Determine the (x, y) coordinate at the center of the cell enclosing the given text.  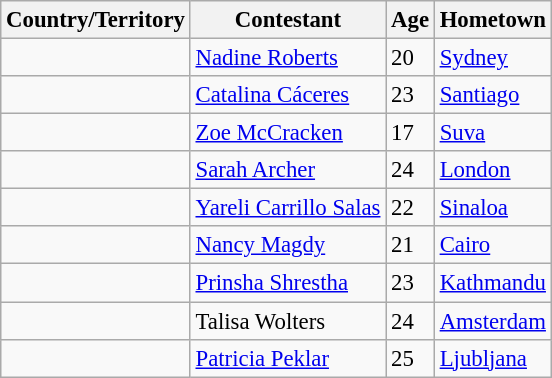
25 (410, 358)
Santiago (492, 95)
Cairo (492, 245)
17 (410, 133)
Yareli Carrillo Salas (288, 208)
Ljubljana (492, 358)
Hometown (492, 20)
London (492, 170)
20 (410, 58)
Sarah Archer (288, 170)
Kathmandu (492, 283)
Catalina Cáceres (288, 95)
Zoe McCracken (288, 133)
Nancy Magdy (288, 245)
Country/Territory (96, 20)
Suva (492, 133)
Patricia Peklar (288, 358)
21 (410, 245)
Age (410, 20)
Nadine Roberts (288, 58)
Sinaloa (492, 208)
Amsterdam (492, 321)
Sydney (492, 58)
Prinsha Shrestha (288, 283)
Contestant (288, 20)
Talisa Wolters (288, 321)
22 (410, 208)
